Identify which cell holds the provided text, then report its (x, y) central coordinate. 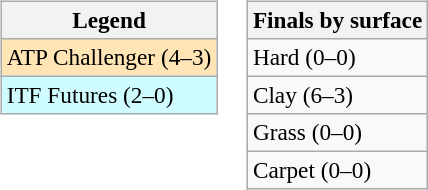
Hard (0–0) (337, 57)
Grass (0–0) (337, 133)
ITF Futures (2–0) (108, 95)
Legend (108, 20)
Carpet (0–0) (337, 171)
Finals by surface (337, 20)
Clay (6–3) (337, 95)
ATP Challenger (4–3) (108, 57)
